Find where the given text appears and provide that cell's center as [X, Y] coordinate. 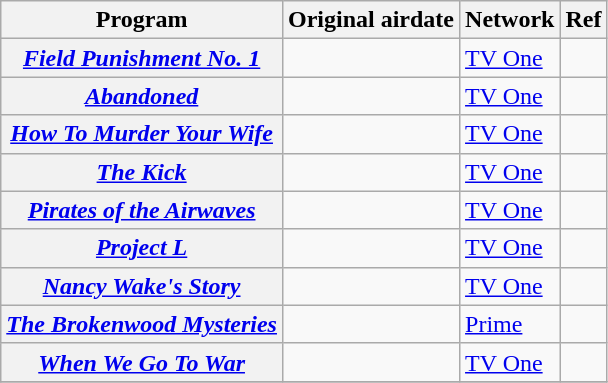
When We Go To War [142, 362]
The Kick [142, 172]
How To Murder Your Wife [142, 134]
Project L [142, 248]
Ref [584, 20]
Network [510, 20]
Prime [510, 324]
Original airdate [370, 20]
Pirates of the Airwaves [142, 210]
Nancy Wake's Story [142, 286]
Abandoned [142, 96]
The Brokenwood Mysteries [142, 324]
Program [142, 20]
Field Punishment No. 1 [142, 58]
